Determine the [X, Y] coordinate at the center of the cell enclosing the given text.  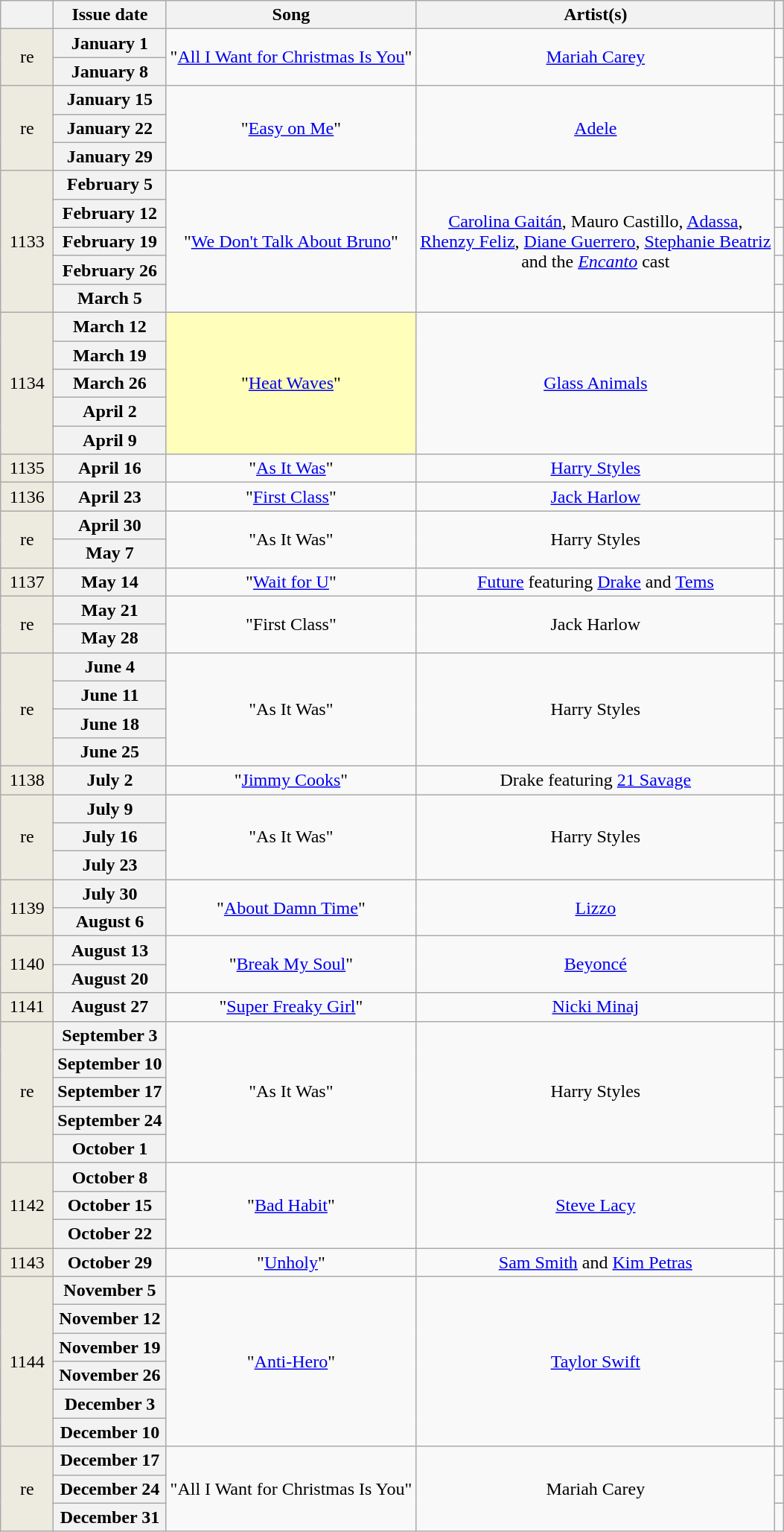
Adele [596, 128]
"Heat Waves" [291, 383]
Drake featuring 21 Savage [596, 780]
November 12 [110, 1319]
March 26 [110, 384]
1134 [27, 383]
1144 [27, 1361]
"Wait for U" [291, 582]
Sam Smith and Kim Petras [596, 1262]
April 30 [110, 525]
March 19 [110, 355]
February 26 [110, 270]
1136 [27, 497]
1139 [27, 908]
February 5 [110, 185]
1140 [27, 964]
November 26 [110, 1376]
May 14 [110, 582]
Song [291, 15]
November 19 [110, 1347]
1137 [27, 582]
June 4 [110, 667]
"Jimmy Cooks" [291, 780]
January 8 [110, 71]
October 1 [110, 1148]
January 15 [110, 100]
July 16 [110, 837]
July 2 [110, 780]
February 19 [110, 241]
December 24 [110, 1489]
June 11 [110, 695]
September 24 [110, 1120]
April 23 [110, 497]
December 3 [110, 1404]
"Unholy" [291, 1262]
Nicki Minaj [596, 1007]
August 27 [110, 1007]
May 28 [110, 638]
March 5 [110, 298]
October 22 [110, 1233]
"Bad Habit" [291, 1205]
May 21 [110, 610]
August 20 [110, 979]
July 30 [110, 894]
"We Don't Talk About Bruno" [291, 241]
1133 [27, 241]
October 8 [110, 1177]
"Easy on Me" [291, 128]
Taylor Swift [596, 1361]
1142 [27, 1205]
May 7 [110, 553]
Issue date [110, 15]
September 10 [110, 1064]
1143 [27, 1262]
August 6 [110, 922]
October 15 [110, 1205]
April 9 [110, 440]
December 10 [110, 1432]
Carolina Gaitán, Mauro Castillo, Adassa,Rhenzy Feliz, Diane Guerrero, Stephanie Beatrizand the Encanto cast [596, 241]
November 5 [110, 1291]
June 25 [110, 751]
1135 [27, 468]
January 22 [110, 128]
January 29 [110, 156]
"Break My Soul" [291, 964]
Beyoncé [596, 964]
April 2 [110, 412]
February 12 [110, 213]
April 16 [110, 468]
December 31 [110, 1517]
September 17 [110, 1092]
Future featuring Drake and Tems [596, 582]
Glass Animals [596, 383]
Artist(s) [596, 15]
July 9 [110, 808]
March 12 [110, 326]
"Super Freaky Girl" [291, 1007]
October 29 [110, 1262]
September 3 [110, 1035]
Steve Lacy [596, 1205]
"About Damn Time" [291, 908]
August 13 [110, 950]
1138 [27, 780]
"Anti-Hero" [291, 1361]
Lizzo [596, 908]
July 23 [110, 865]
1141 [27, 1007]
January 1 [110, 43]
December 17 [110, 1461]
June 18 [110, 723]
